Scan for the cell matching the given text and deliver its [X, Y] coordinate at center. 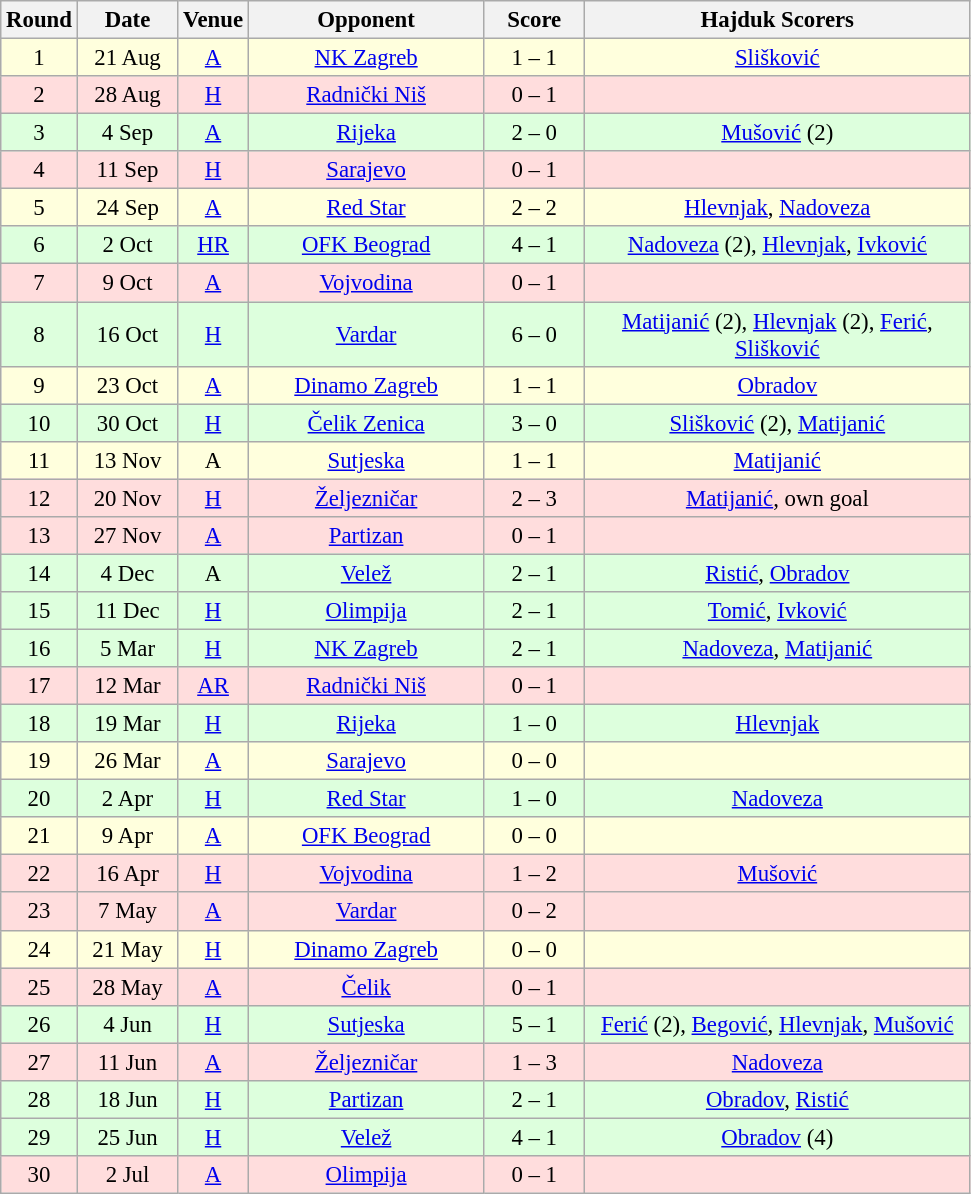
17 [39, 686]
Ristić, Obradov [778, 573]
12 Mar [128, 686]
1 – 2 [534, 874]
19 [39, 761]
Venue [214, 20]
26 [39, 1024]
9 Apr [128, 836]
Score [534, 20]
6 [39, 245]
23 Oct [128, 385]
25 [39, 987]
Slišković [778, 58]
20 [39, 799]
Hajduk Scorers [778, 20]
10 [39, 423]
5 Mar [128, 648]
0 – 2 [534, 912]
Matijanić [778, 460]
4 Dec [128, 573]
28 Aug [128, 95]
Slišković (2), Matijanić [778, 423]
Nadoveza (2), Hlevnjak, Ivković [778, 245]
Hlevnjak, Nadoveza [778, 208]
11 Dec [128, 611]
2 – 2 [534, 208]
Matijanić, own goal [778, 498]
Tomić, Ivković [778, 611]
16 Oct [128, 334]
2 – 3 [534, 498]
AR [214, 686]
14 [39, 573]
3 [39, 133]
20 Nov [128, 498]
Obradov (4) [778, 1137]
Čelik Zenica [366, 423]
22 [39, 874]
30 [39, 1175]
Hlevnjak [778, 724]
Mušović (2) [778, 133]
27 Nov [128, 536]
Date [128, 20]
9 [39, 385]
3 – 0 [534, 423]
24 Sep [128, 208]
16 Apr [128, 874]
11 Jun [128, 1062]
HR [214, 245]
Nadoveza, Matijanić [778, 648]
2 Apr [128, 799]
18 [39, 724]
Ferić (2), Begović, Hlevnjak, Mušović [778, 1024]
15 [39, 611]
1 – 3 [534, 1062]
Čelik [366, 987]
28 May [128, 987]
8 [39, 334]
Opponent [366, 20]
26 Mar [128, 761]
7 May [128, 912]
27 [39, 1062]
Obradov, Ristić [778, 1100]
9 Oct [128, 283]
Round [39, 20]
13 Nov [128, 460]
2 Oct [128, 245]
11 Sep [128, 170]
5 [39, 208]
Matijanić (2), Hlevnjak (2), Ferić, Slišković [778, 334]
13 [39, 536]
7 [39, 283]
2 [39, 95]
12 [39, 498]
11 [39, 460]
30 Oct [128, 423]
23 [39, 912]
18 Jun [128, 1100]
4 Sep [128, 133]
19 Mar [128, 724]
4 Jun [128, 1024]
2 Jul [128, 1175]
21 [39, 836]
1 [39, 58]
2 – 0 [534, 133]
29 [39, 1137]
24 [39, 949]
21 Aug [128, 58]
28 [39, 1100]
Obradov [778, 385]
16 [39, 648]
21 May [128, 949]
6 – 0 [534, 334]
25 Jun [128, 1137]
5 – 1 [534, 1024]
Mušović [778, 874]
4 [39, 170]
